Provide the (X, Y) coordinate of the cell's center where the given text is located.  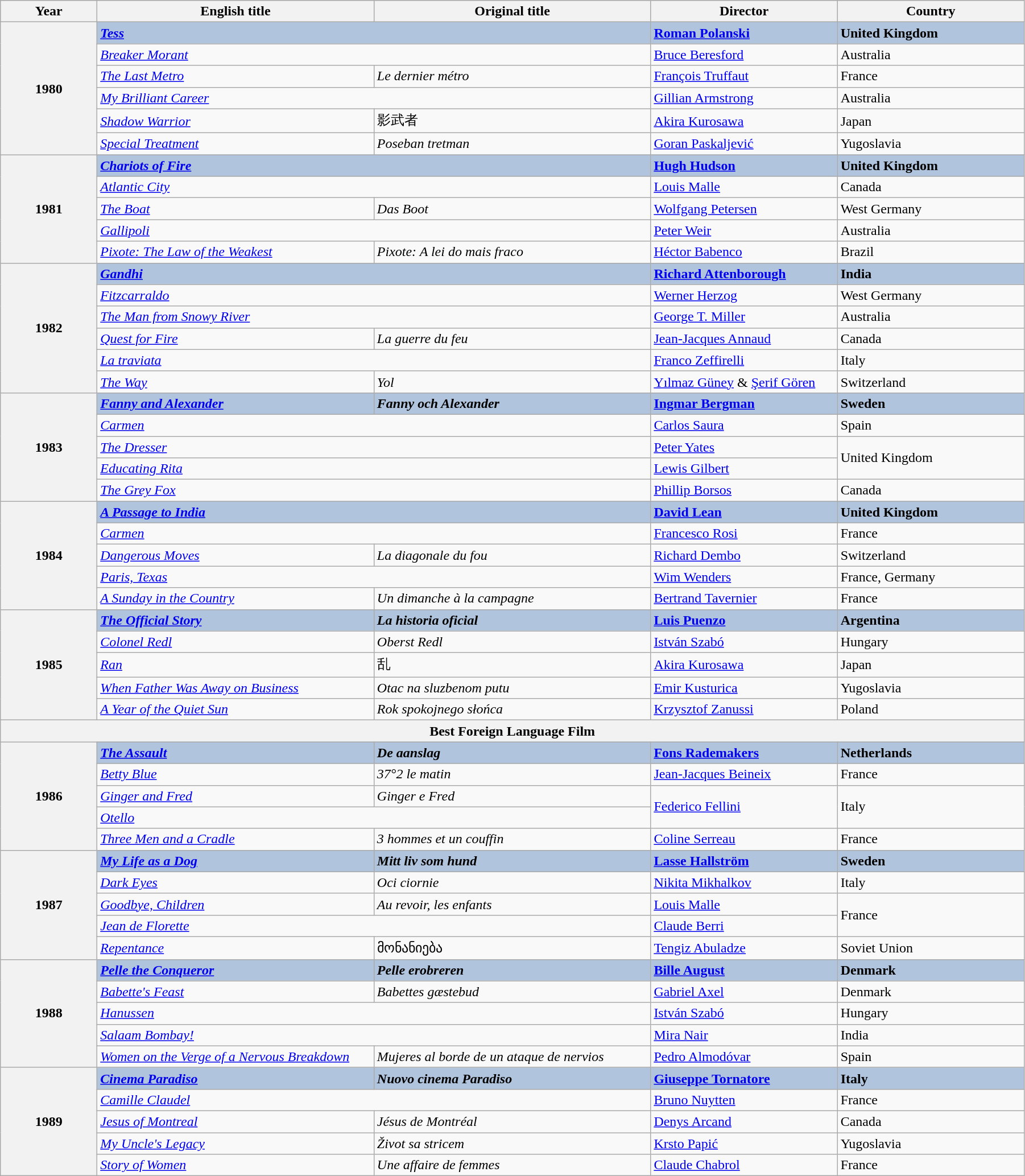
Luis Puenzo (744, 620)
Krsto Papić (744, 1143)
De aanslag (512, 753)
A Year of the Quiet Sun (235, 709)
Denys Arcand (744, 1121)
Hugh Hudson (744, 166)
Yol (512, 382)
When Father Was Away on Business (235, 688)
Quest for Fire (235, 339)
Coline Serreau (744, 839)
Mujeres al borde de un ataque de nervios (512, 1057)
1986 (49, 796)
Nikita Mikhalkov (744, 882)
1982 (49, 328)
My Life as a Dog (235, 861)
1985 (49, 665)
Paris, Texas (374, 577)
Gandhi (374, 274)
Salaam Bombay! (374, 1035)
Yılmaz Güney & Şerif Gören (744, 382)
Breaker Morant (374, 55)
Mira Nair (744, 1035)
Richard Attenborough (744, 274)
Bille August (744, 970)
1988 (49, 1013)
Shadow Warrior (235, 121)
Un dimanche à la campagne (512, 599)
Director (744, 11)
Goodbye, Children (235, 904)
Federico Fellini (744, 807)
Pelle the Conqueror (235, 970)
Chariots of Fire (374, 166)
Atlantic City (374, 187)
George T. Miller (744, 317)
David Lean (744, 512)
Franco Zeffirelli (744, 360)
Werner Herzog (744, 295)
Ingmar Bergman (744, 403)
Oci ciornie (512, 882)
Brazil (931, 252)
Jean de Florette (374, 926)
Poseban tretman (512, 144)
The Boat (235, 209)
My Uncle's Legacy (235, 1143)
Emir Kusturica (744, 688)
Dangerous Moves (235, 555)
Goran Paskaljević (744, 144)
Original title (512, 11)
Three Men and a Cradle (235, 839)
Bruce Beresford (744, 55)
Pixote: A lei do mais fraco (512, 252)
Nuovo cinema Paradiso (512, 1078)
Gallipoli (374, 230)
Repentance (235, 948)
A Passage to India (374, 512)
France, Germany (931, 577)
Wolfgang Petersen (744, 209)
English title (235, 11)
Das Boot (512, 209)
Jean-Jacques Annaud (744, 339)
Une affaire de femmes (512, 1165)
Tengiz Abuladze (744, 948)
Otac na sluzbenom putu (512, 688)
Phillip Borsos (744, 490)
Dark Eyes (235, 882)
Argentina (931, 620)
乱 (512, 665)
Wim Wenders (744, 577)
The Dresser (374, 447)
Rok spokojnego słońca (512, 709)
Educating Rita (374, 469)
Le dernier métro (512, 76)
The Way (235, 382)
Claude Chabrol (744, 1165)
La guerre du feu (512, 339)
The Grey Fox (374, 490)
Bertrand Tavernier (744, 599)
Lasse Hallström (744, 861)
Betty Blue (235, 774)
Babette's Feast (235, 992)
1989 (49, 1121)
Jésus de Montréal (512, 1121)
La diagonale du fou (512, 555)
Pedro Almodóvar (744, 1057)
A Sunday in the Country (235, 599)
Gabriel Axel (744, 992)
Ran (235, 665)
Otello (374, 818)
Ginger e Fred (512, 796)
Fitzcarraldo (374, 295)
Country (931, 11)
Best Foreign Language Film (512, 731)
1981 (49, 209)
Pixote: The Law of the Weakest (235, 252)
Cinema Paradiso (235, 1078)
Women on the Verge of a Nervous Breakdown (235, 1057)
Mitt liv som hund (512, 861)
მონანიება (512, 948)
Pelle erobreren (512, 970)
Babettes gæstebud (512, 992)
Netherlands (931, 753)
影武者 (512, 121)
Lewis Gilbert (744, 469)
Special Treatment (235, 144)
Claude Berri (744, 926)
Héctor Babenco (744, 252)
37°2 le matin (512, 774)
Giuseppe Tornatore (744, 1078)
Jesus of Montreal (235, 1121)
1980 (49, 89)
Bruno Nuytten (744, 1100)
La historia oficial (512, 620)
Peter Yates (744, 447)
Poland (931, 709)
Roman Polanski (744, 33)
François Truffaut (744, 76)
Story of Women (235, 1165)
Gillian Armstrong (744, 98)
Ginger and Fred (235, 796)
Krzysztof Zanussi (744, 709)
Richard Dembo (744, 555)
1987 (49, 905)
Život sa stricem (512, 1143)
Fons Rademakers (744, 753)
1983 (49, 447)
La traviata (374, 360)
The Official Story (235, 620)
Year (49, 11)
Au revoir, les enfants (512, 904)
My Brilliant Career (374, 98)
Oberst Redl (512, 642)
3 hommes et un couffin (512, 839)
1984 (49, 555)
Tess (374, 33)
Colonel Redl (235, 642)
Carlos Saura (744, 425)
Francesco Rosi (744, 534)
The Assault (235, 753)
Hanussen (374, 1013)
Fanny and Alexander (235, 403)
Soviet Union (931, 948)
Fanny och Alexander (512, 403)
Jean-Jacques Beineix (744, 774)
The Last Metro (235, 76)
The Man from Snowy River (374, 317)
Peter Weir (744, 230)
Camille Claudel (374, 1100)
